Extract the (X, Y) coordinate from the center of the cell holding the provided text.  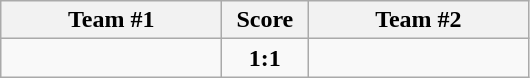
1:1 (265, 58)
Team #2 (418, 20)
Team #1 (112, 20)
Score (265, 20)
